Search for the cell housing the specified text and yield its [X, Y] center coordinate. 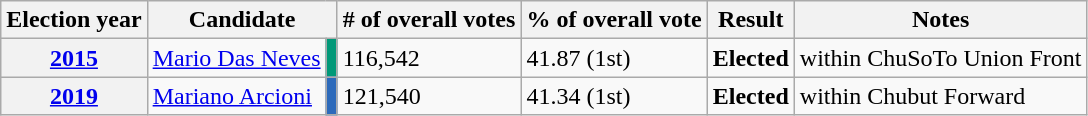
2015 [74, 58]
116,542 [429, 58]
Mariano Arcioni [236, 96]
Candidate [242, 20]
121,540 [429, 96]
Notes [940, 20]
within Chubut Forward [940, 96]
% of overall vote [614, 20]
Mario Das Neves [236, 58]
41.87 (1st) [614, 58]
Election year [74, 20]
Result [750, 20]
within ChuSoTo Union Front [940, 58]
2019 [74, 96]
41.34 (1st) [614, 96]
# of overall votes [429, 20]
